From the cell containing the given text, extract its center point as [x, y] coordinate. 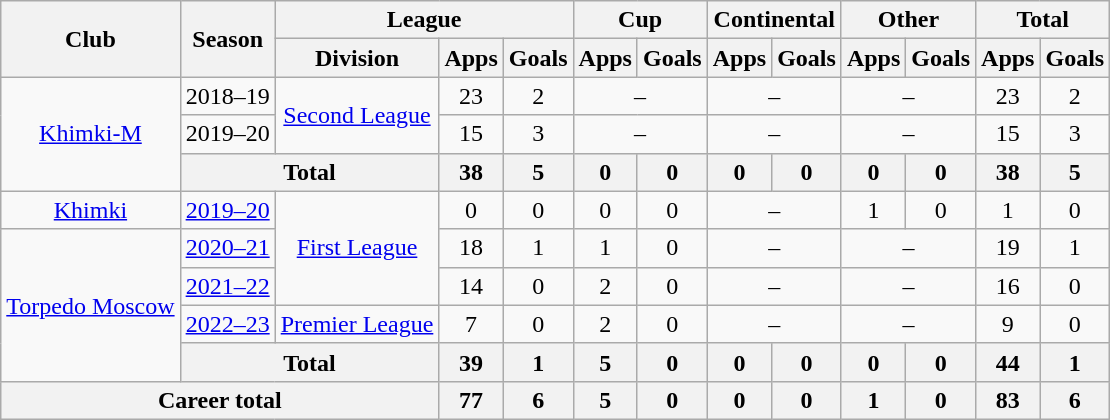
Second League [357, 115]
77 [471, 400]
Season [228, 39]
Khimki [90, 210]
83 [1008, 400]
Torpedo Moscow [90, 305]
7 [471, 324]
Khimki-M [90, 134]
Premier League [357, 324]
2018–19 [228, 96]
Club [90, 39]
44 [1008, 362]
39 [471, 362]
2021–22 [228, 286]
Career total [220, 400]
First League [357, 248]
2022–23 [228, 324]
9 [1008, 324]
18 [471, 248]
Cup [640, 20]
Other [908, 20]
League [424, 20]
Continental [774, 20]
2020–21 [228, 248]
16 [1008, 286]
Division [357, 58]
19 [1008, 248]
14 [471, 286]
